Output the (x, y) coordinate of the center of the cell containing the given text.  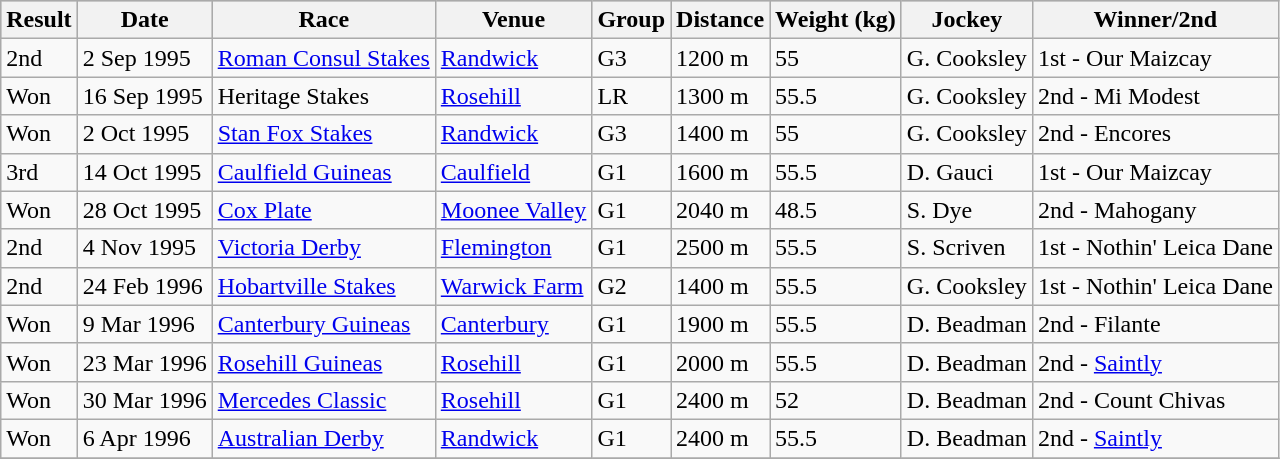
14 Oct 1995 (144, 172)
Mercedes Classic (324, 400)
Warwick Farm (514, 286)
S. Dye (966, 210)
Heritage Stakes (324, 96)
48.5 (836, 210)
Australian Derby (324, 438)
Stan Fox Stakes (324, 134)
G2 (632, 286)
2500 m (720, 248)
Jockey (966, 20)
Moonee Valley (514, 210)
4 Nov 1995 (144, 248)
23 Mar 1996 (144, 362)
2nd - Count Chivas (1155, 400)
2000 m (720, 362)
Group (632, 20)
3rd (39, 172)
S. Scriven (966, 248)
Winner/2nd (1155, 20)
30 Mar 1996 (144, 400)
9 Mar 1996 (144, 324)
2nd - Mi Modest (1155, 96)
Weight (kg) (836, 20)
1600 m (720, 172)
6 Apr 1996 (144, 438)
2 Oct 1995 (144, 134)
Canterbury (514, 324)
D. Gauci (966, 172)
Caulfield (514, 172)
2nd - Mahogany (1155, 210)
52 (836, 400)
Date (144, 20)
Rosehill Guineas (324, 362)
1900 m (720, 324)
Cox Plate (324, 210)
2nd - Filante (1155, 324)
1200 m (720, 58)
Victoria Derby (324, 248)
24 Feb 1996 (144, 286)
Roman Consul Stakes (324, 58)
2 Sep 1995 (144, 58)
Flemington (514, 248)
Result (39, 20)
1300 m (720, 96)
LR (632, 96)
Venue (514, 20)
2nd - Encores (1155, 134)
Distance (720, 20)
Hobartville Stakes (324, 286)
Canterbury Guineas (324, 324)
16 Sep 1995 (144, 96)
Race (324, 20)
Caulfield Guineas (324, 172)
2040 m (720, 210)
28 Oct 1995 (144, 210)
